Return the [X, Y] coordinate for the center point of the cell that contains the specified text.  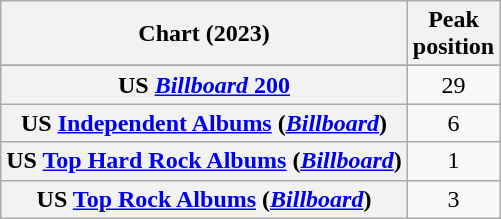
Chart (2023) [204, 34]
29 [453, 85]
US Top Hard Rock Albums (Billboard) [204, 161]
6 [453, 123]
3 [453, 199]
1 [453, 161]
US Top Rock Albums (Billboard) [204, 199]
US Independent Albums (Billboard) [204, 123]
US Billboard 200 [204, 85]
Peakposition [453, 34]
